Identify which cell holds the provided text, then report its (x, y) central coordinate. 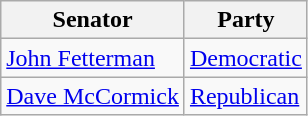
Party (246, 20)
Dave McCormick (93, 96)
Republican (246, 96)
John Fetterman (93, 58)
Democratic (246, 58)
Senator (93, 20)
